From the cell containing the given text, extract its center point as [x, y] coordinate. 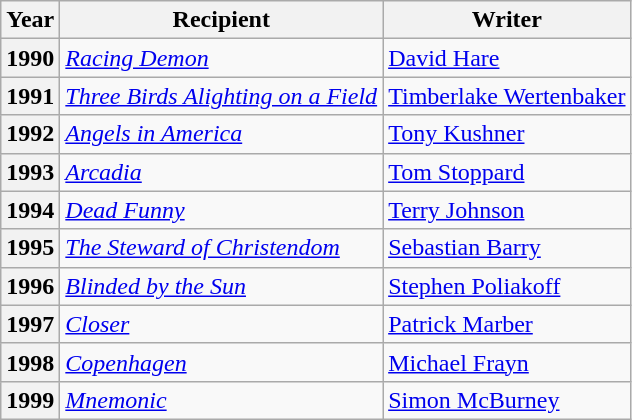
The Steward of Christendom [222, 248]
Year [30, 20]
1997 [30, 324]
Arcadia [222, 172]
Writer [507, 20]
Recipient [222, 20]
Racing Demon [222, 58]
Closer [222, 324]
1992 [30, 134]
1990 [30, 58]
Tom Stoppard [507, 172]
Stephen Poliakoff [507, 286]
Terry Johnson [507, 210]
1995 [30, 248]
Dead Funny [222, 210]
1994 [30, 210]
1998 [30, 362]
Simon McBurney [507, 400]
Tony Kushner [507, 134]
Timberlake Wertenbaker [507, 96]
Copenhagen [222, 362]
Michael Frayn [507, 362]
Sebastian Barry [507, 248]
Mnemonic [222, 400]
1991 [30, 96]
1993 [30, 172]
1996 [30, 286]
Angels in America [222, 134]
Three Birds Alighting on a Field [222, 96]
David Hare [507, 58]
Blinded by the Sun [222, 286]
1999 [30, 400]
Patrick Marber [507, 324]
